Find where the given text appears and provide that cell's center as (x, y) coordinate. 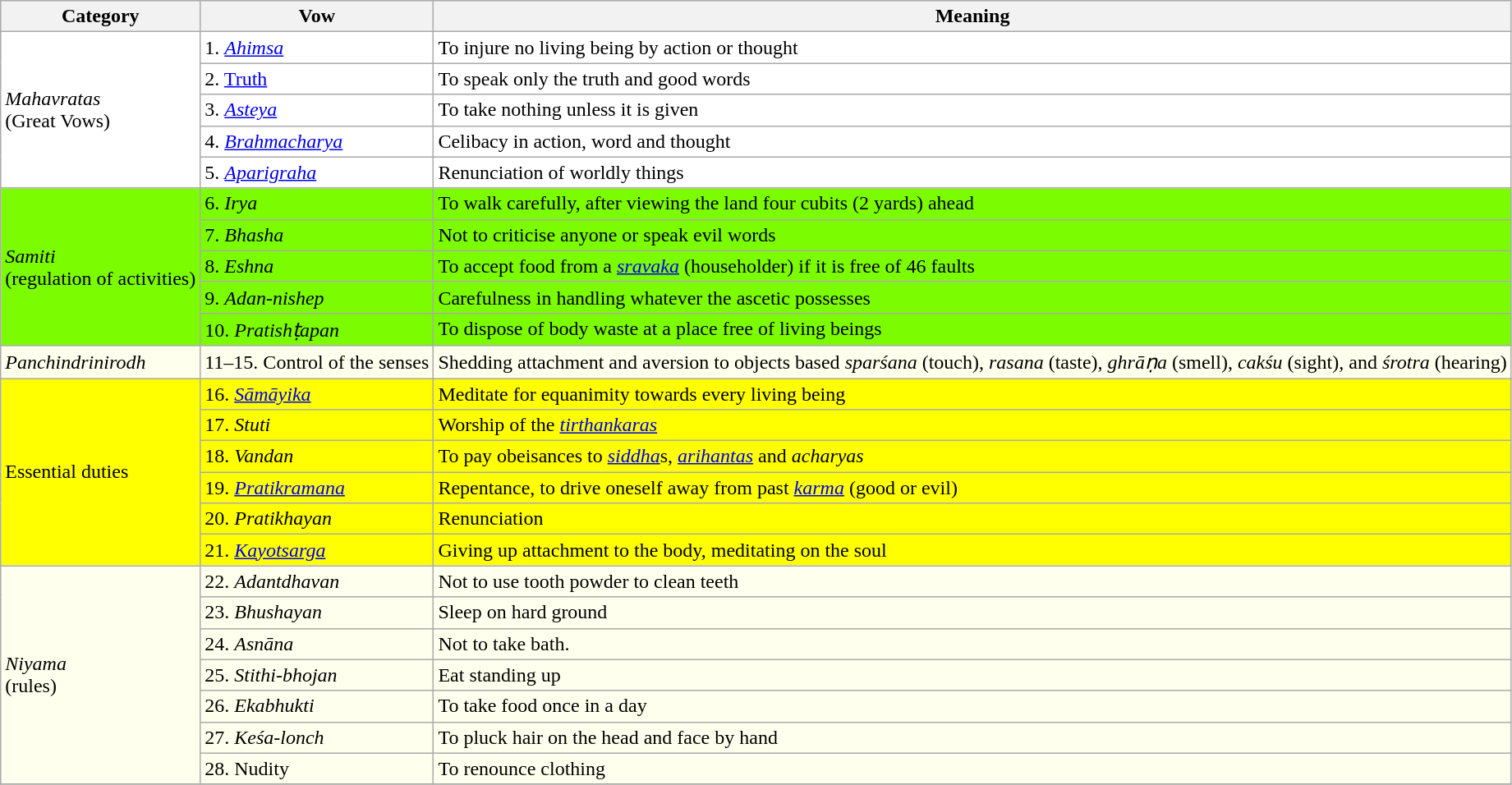
10. Pratishṭapan (317, 329)
Eat standing up (972, 675)
Worship of the tirthankaras (972, 425)
Samiti (regulation of activities) (100, 267)
To accept food from a sravaka (householder) if it is free of 46 faults (972, 266)
Giving up attachment to the body, meditating on the soul (972, 550)
28. Nudity (317, 769)
To injure no living being by action or thought (972, 48)
Not to take bath. (972, 644)
27. Keśa-lonch (317, 737)
To renounce clothing (972, 769)
22. Adantdhavan (317, 581)
5. Aparigraha (317, 172)
9. Adan-nishep (317, 297)
3. Asteya (317, 110)
23. Bhushayan (317, 613)
Repentance, to drive oneself away from past karma (good or evil) (972, 488)
Celibacy in action, word and thought (972, 141)
1. Ahimsa (317, 48)
Renunciation of worldly things (972, 172)
To take food once in a day (972, 706)
Renunciation (972, 519)
To take nothing unless it is given (972, 110)
24. Asnāna (317, 644)
6. Irya (317, 204)
21. Kayotsarga (317, 550)
Carefulness in handling whatever the ascetic possesses (972, 297)
Sleep on hard ground (972, 613)
Essential duties (100, 471)
Not to criticise anyone or speak evil words (972, 235)
Panchindrinirodh (100, 362)
To dispose of body waste at a place free of living beings (972, 329)
20. Pratikhayan (317, 519)
Meditate for equanimity towards every living being (972, 393)
Not to use tooth powder to clean teeth (972, 581)
Shedding attachment and aversion to objects based sparśana (touch), rasana (taste), ghrāṇa (smell), cakśu (sight), and śrotra (hearing) (972, 362)
16. Sāmāyika (317, 393)
To pluck hair on the head and face by hand (972, 737)
Mahavratas (Great Vows) (100, 110)
Meaning (972, 16)
26. Ekabhukti (317, 706)
18. Vandan (317, 457)
8. Eshna (317, 266)
4. Brahmacharya (317, 141)
Vow (317, 16)
17. Stuti (317, 425)
25. Stithi-bhojan (317, 675)
7. Bhasha (317, 235)
To walk carefully, after viewing the land four cubits (2 yards) ahead (972, 204)
11–15. Control of the senses (317, 362)
To speak only the truth and good words (972, 79)
19. Pratikramana (317, 488)
Category (100, 16)
Niyama (rules) (100, 675)
2. Truth (317, 79)
To pay obeisances to siddhas, arihantas and acharyas (972, 457)
